Detect which cell encompasses the target text, then output its [x, y] center coordinate. 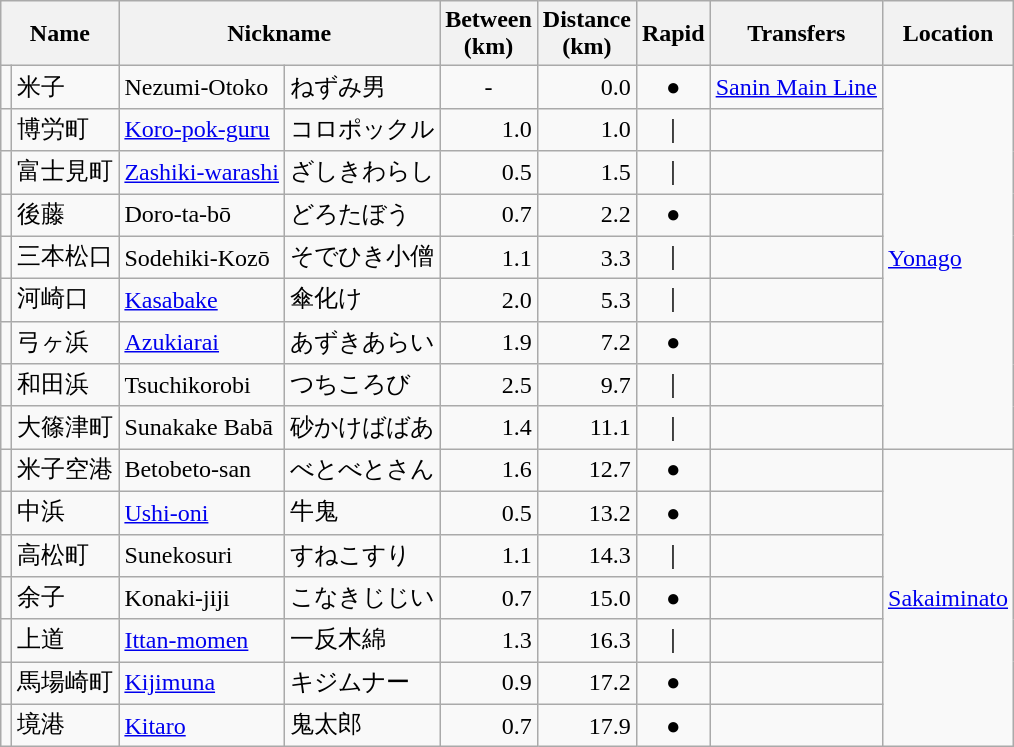
つちころび [362, 386]
14.3 [586, 556]
0.0 [586, 88]
河崎口 [66, 300]
ねずみ男 [362, 88]
すねこすり [362, 556]
Azukiarai [202, 342]
Koro-pok-guru [202, 130]
コロポックル [362, 130]
弓ヶ浜 [66, 342]
15.0 [586, 598]
5.3 [586, 300]
17.9 [586, 726]
Rapid [673, 34]
Sakaiminato [948, 598]
ざしきわらし [362, 172]
1.3 [489, 640]
Sanin Main Line [796, 88]
1.9 [489, 342]
Sunekosuri [202, 556]
Ushi-oni [202, 512]
2.5 [489, 386]
米子 [66, 88]
Zashiki-warashi [202, 172]
- [489, 88]
12.7 [586, 470]
Ittan-momen [202, 640]
傘化け [362, 300]
べとべとさん [362, 470]
9.7 [586, 386]
余子 [66, 598]
牛鬼 [362, 512]
あずきあらい [362, 342]
Yonago [948, 258]
Sunakake Babā [202, 428]
富士見町 [66, 172]
Kitaro [202, 726]
中浜 [66, 512]
後藤 [66, 216]
砂かけばばあ [362, 428]
3.3 [586, 258]
2.0 [489, 300]
Sodehiki-Kozō [202, 258]
2.2 [586, 216]
三本松口 [66, 258]
Kijimuna [202, 684]
そでひき小僧 [362, 258]
Nickname [280, 34]
Kasabake [202, 300]
13.2 [586, 512]
キジムナー [362, 684]
Nezumi-Otoko [202, 88]
1.6 [489, 470]
Betobeto-san [202, 470]
どろたぼう [362, 216]
鬼太郎 [362, 726]
こなきじじい [362, 598]
大篠津町 [66, 428]
11.1 [586, 428]
Between (km) [489, 34]
0.9 [489, 684]
Tsuchikorobi [202, 386]
Name [60, 34]
Distance (km) [586, 34]
17.2 [586, 684]
一反木綿 [362, 640]
7.2 [586, 342]
16.3 [586, 640]
Location [948, 34]
境港 [66, 726]
和田浜 [66, 386]
馬場崎町 [66, 684]
Transfers [796, 34]
Konaki-jiji [202, 598]
1.5 [586, 172]
上道 [66, 640]
米子空港 [66, 470]
1.4 [489, 428]
博労町 [66, 130]
Doro-ta-bō [202, 216]
高松町 [66, 556]
